Find where the given text appears and provide that cell's center as [x, y] coordinate. 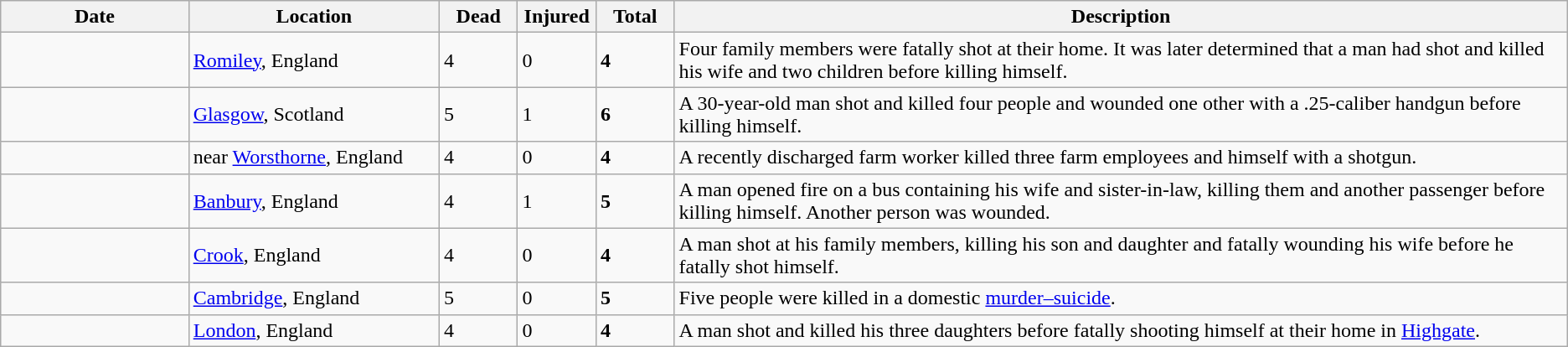
6 [635, 114]
London, England [313, 330]
Cambridge, England [313, 298]
Crook, England [313, 255]
Date [95, 17]
near Worsthorne, England [313, 158]
A 30-year-old man shot and killed four people and wounded one other with a .25-caliber handgun before killing himself. [1121, 114]
Five people were killed in a domestic murder–suicide. [1121, 298]
A man shot at his family members, killing his son and daughter and fatally wounding his wife before he fatally shot himself. [1121, 255]
Location [313, 17]
Injured [557, 17]
Glasgow, Scotland [313, 114]
Dead [478, 17]
Romiley, England [313, 60]
Banbury, England [313, 201]
Total [635, 17]
Description [1121, 17]
A man shot and killed his three daughters before fatally shooting himself at their home in Highgate. [1121, 330]
A recently discharged farm worker killed three farm employees and himself with a shotgun. [1121, 158]
